Determine the (X, Y) coordinate at the center of the cell enclosing the given text.  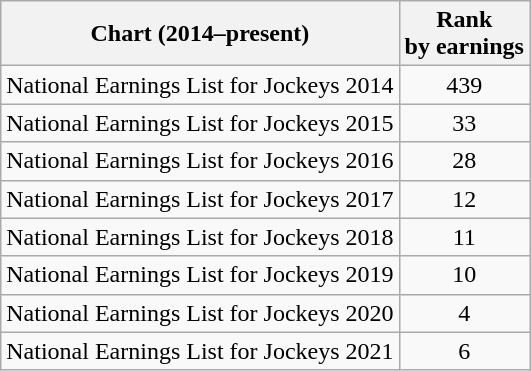
Rankby earnings (464, 34)
6 (464, 351)
10 (464, 275)
National Earnings List for Jockeys 2019 (200, 275)
National Earnings List for Jockeys 2016 (200, 161)
4 (464, 313)
National Earnings List for Jockeys 2014 (200, 85)
33 (464, 123)
Chart (2014–present) (200, 34)
National Earnings List for Jockeys 2015 (200, 123)
11 (464, 237)
National Earnings List for Jockeys 2018 (200, 237)
National Earnings List for Jockeys 2017 (200, 199)
439 (464, 85)
12 (464, 199)
National Earnings List for Jockeys 2020 (200, 313)
National Earnings List for Jockeys 2021 (200, 351)
28 (464, 161)
